Extract the (x, y) coordinate from the center of the cell holding the provided text.  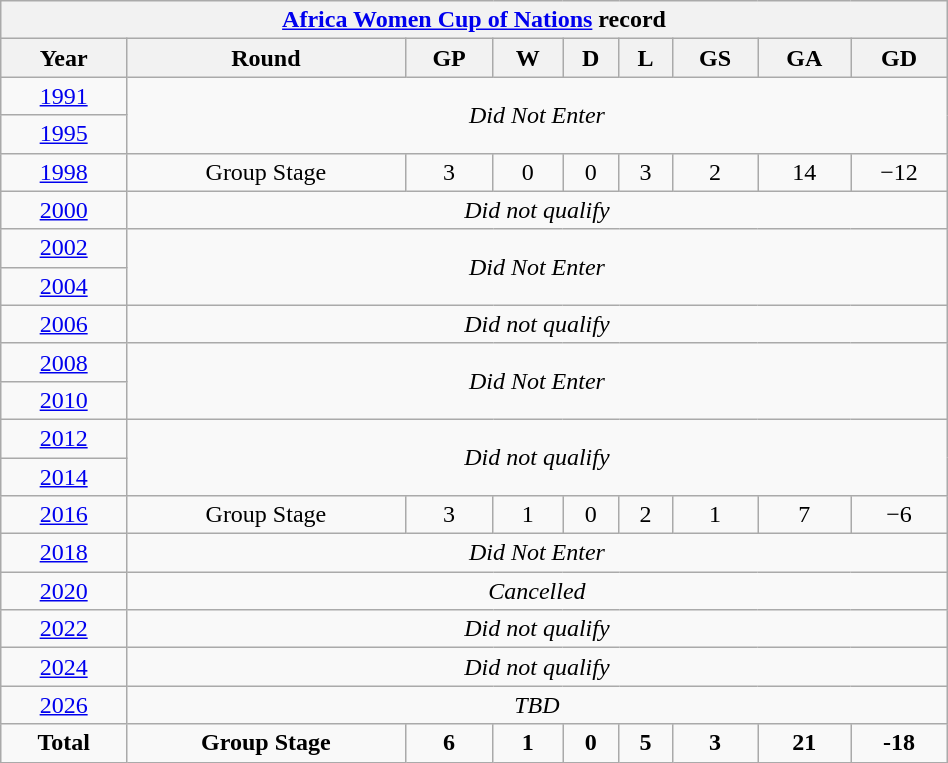
GS (714, 58)
-18 (899, 743)
21 (804, 743)
1998 (64, 172)
W (528, 58)
2002 (64, 248)
−12 (899, 172)
D (591, 58)
2004 (64, 286)
7 (804, 515)
1995 (64, 134)
2020 (64, 591)
Cancelled (538, 591)
5 (646, 743)
GA (804, 58)
2014 (64, 477)
2010 (64, 400)
2026 (64, 705)
Round (266, 58)
GP (449, 58)
2008 (64, 362)
2024 (64, 667)
Year (64, 58)
14 (804, 172)
1991 (64, 96)
TBD (538, 705)
L (646, 58)
6 (449, 743)
2012 (64, 438)
2016 (64, 515)
2022 (64, 629)
2018 (64, 553)
Africa Women Cup of Nations record (474, 20)
GD (899, 58)
2000 (64, 210)
−6 (899, 515)
Total (64, 743)
2006 (64, 324)
